Locate the cell with the specified text and output its [x, y] center coordinate. 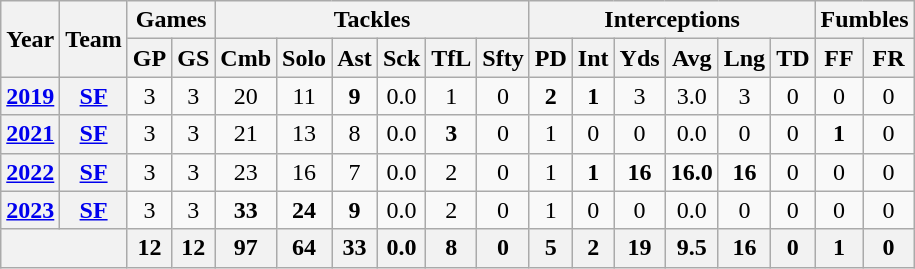
9.5 [692, 248]
2021 [30, 134]
24 [304, 210]
Team [94, 39]
Fumbles [864, 20]
7 [355, 172]
23 [246, 172]
21 [246, 134]
Year [30, 39]
Int [593, 58]
2023 [30, 210]
TfL [452, 58]
Yds [640, 58]
Cmb [246, 58]
FR [888, 58]
Lng [744, 58]
19 [640, 248]
GS [194, 58]
Sfty [503, 58]
Interceptions [672, 20]
2022 [30, 172]
16.0 [692, 172]
PD [550, 58]
20 [246, 96]
Avg [692, 58]
Sck [401, 58]
TD [793, 58]
GP [149, 58]
FF [839, 58]
3.0 [692, 96]
Games [170, 20]
13 [304, 134]
Tackles [372, 20]
11 [304, 96]
5 [550, 248]
Solo [304, 58]
64 [304, 248]
2019 [30, 96]
97 [246, 248]
Ast [355, 58]
